Pinpoint the cell where the given text exists, returning its [X, Y] midpoint coordinate. 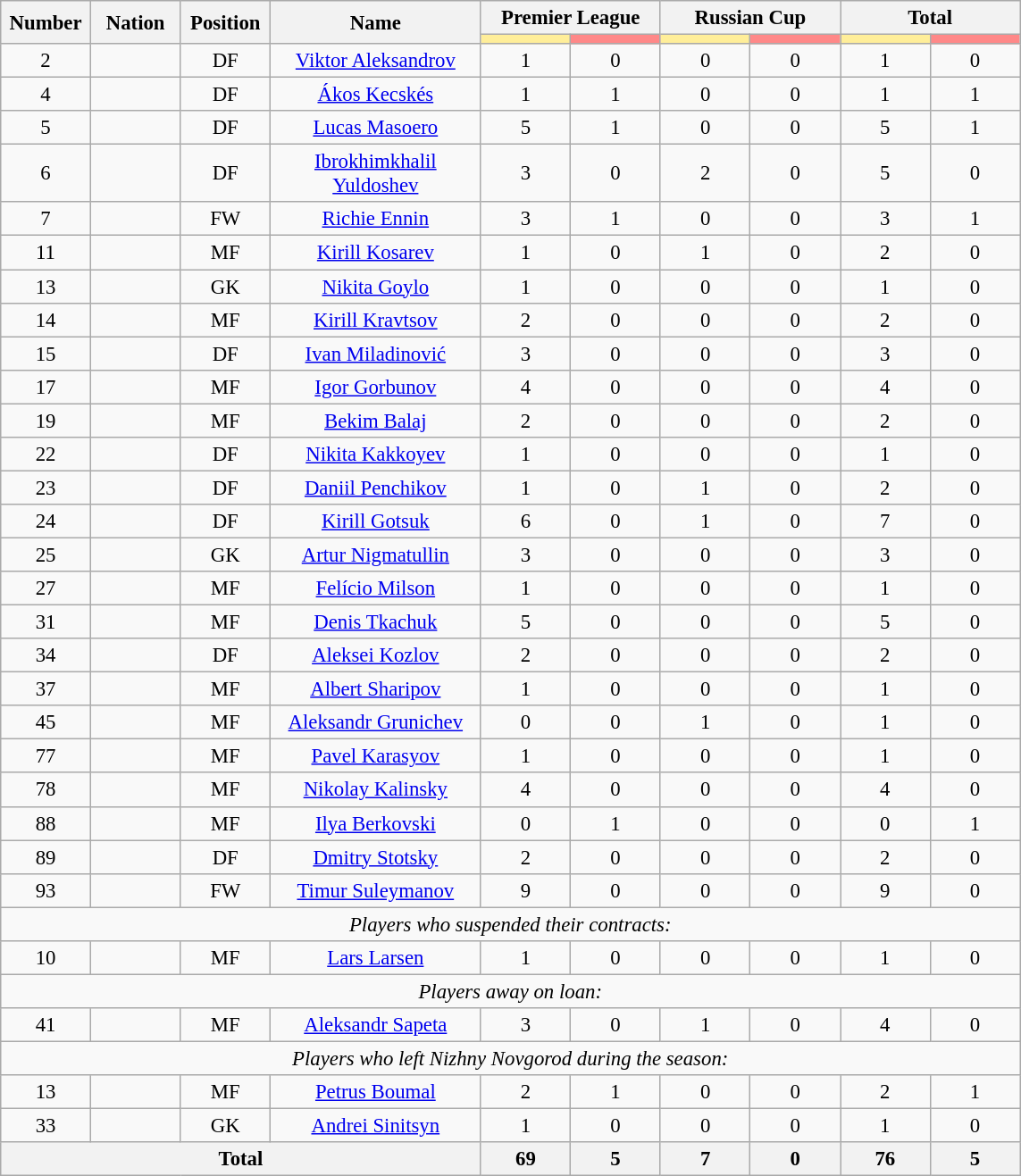
41 [46, 1025]
Premier League [570, 18]
Nikita Goylo [376, 287]
Timur Suleymanov [376, 890]
17 [46, 387]
Players who suspended their contracts: [511, 924]
Artur Nigmatullin [376, 555]
25 [46, 555]
19 [46, 421]
33 [46, 1126]
Russian Cup [750, 18]
45 [46, 722]
Players away on loan: [511, 991]
77 [46, 756]
10 [46, 958]
Igor Gorbunov [376, 387]
76 [884, 1159]
Kirill Kravtsov [376, 320]
14 [46, 320]
Denis Tkachuk [376, 622]
24 [46, 521]
Number [46, 22]
Ibrokhimkhalil Yuldoshev [376, 173]
Aleksandr Sapeta [376, 1025]
27 [46, 588]
Lars Larsen [376, 958]
31 [46, 622]
Nikolay Kalinsky [376, 790]
Viktor Aleksandrov [376, 61]
Nation [136, 22]
Ákos Kecskés [376, 95]
Kirill Kosarev [376, 253]
Daniil Penchikov [376, 488]
69 [525, 1159]
34 [46, 655]
Richie Ennin [376, 219]
11 [46, 253]
Dmitry Stotsky [376, 857]
93 [46, 890]
Players who left Nizhny Novgorod during the season: [511, 1058]
Andrei Sinitsyn [376, 1126]
15 [46, 354]
23 [46, 488]
22 [46, 455]
78 [46, 790]
Ilya Berkovski [376, 823]
Petrus Boumal [376, 1092]
Ivan Miladinović [376, 354]
Aleksandr Grunichev [376, 722]
Kirill Gotsuk [376, 521]
Felício Milson [376, 588]
Aleksei Kozlov [376, 655]
Albert Sharipov [376, 689]
Lucas Masoero [376, 128]
Position [225, 22]
Pavel Karasyov [376, 756]
89 [46, 857]
Nikita Kakkoyev [376, 455]
37 [46, 689]
Name [376, 22]
Bekim Balaj [376, 421]
88 [46, 823]
